Search for the cell housing the specified text and yield its [X, Y] center coordinate. 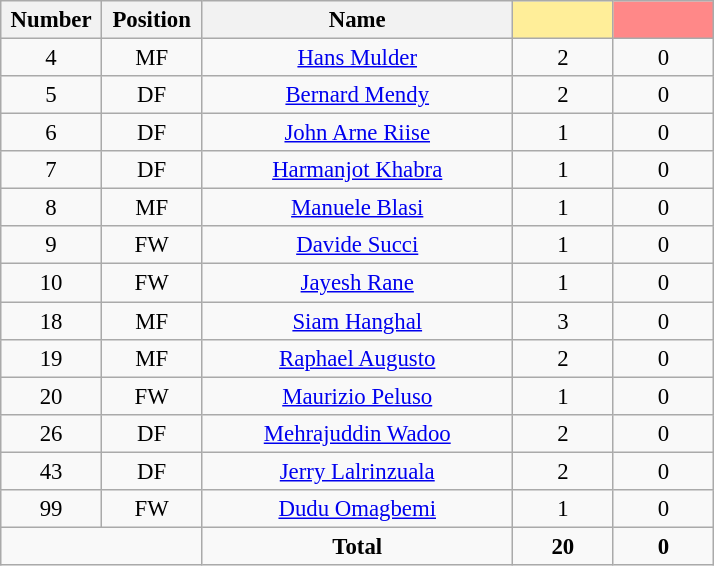
Number [52, 20]
Jayesh Rane [358, 283]
Maurizio Peluso [358, 396]
8 [52, 208]
19 [52, 358]
Raphael Augusto [358, 358]
Name [358, 20]
9 [52, 245]
John Arne Riise [358, 133]
Mehrajuddin Wadoo [358, 433]
10 [52, 283]
Jerry Lalrinzuala [358, 471]
3 [564, 321]
5 [52, 95]
6 [52, 133]
Bernard Mendy [358, 95]
Siam Hanghal [358, 321]
4 [52, 58]
18 [52, 321]
Hans Mulder [358, 58]
Dudu Omagbemi [358, 509]
Harmanjot Khabra [358, 170]
Position [152, 20]
Manuele Blasi [358, 208]
43 [52, 471]
26 [52, 433]
99 [52, 509]
Davide Succi [358, 245]
7 [52, 170]
Total [358, 546]
